For the text-containing cell, return its midpoint in (X, Y) coordinate format. 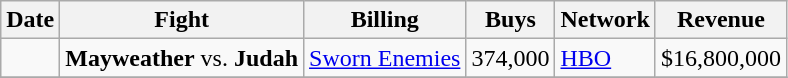
HBO (605, 58)
Buys (510, 20)
$16,800,000 (720, 58)
Mayweather vs. Judah (182, 58)
Date (30, 20)
374,000 (510, 58)
Network (605, 20)
Revenue (720, 20)
Sworn Enemies (385, 58)
Billing (385, 20)
Fight (182, 20)
